For the text-containing cell, return its midpoint in (X, Y) coordinate format. 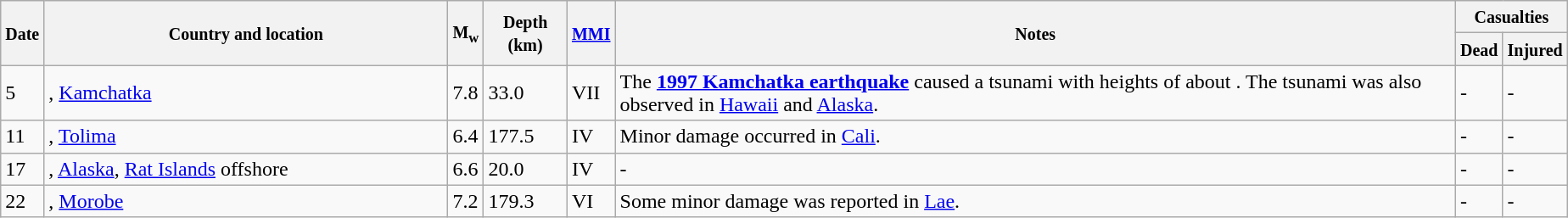
Casualties (1511, 17)
7.8 (466, 93)
MMI (591, 33)
VI (591, 201)
Notes (1035, 33)
Minor damage occurred in Cali. (1035, 137)
7.2 (466, 201)
177.5 (526, 137)
17 (22, 169)
The 1997 Kamchatka earthquake caused a tsunami with heights of about . The tsunami was also observed in Hawaii and Alaska. (1035, 93)
179.3 (526, 201)
VII (591, 93)
, Alaska, Rat Islands offshore (246, 169)
20.0 (526, 169)
11 (22, 137)
Country and location (246, 33)
Mw (466, 33)
22 (22, 201)
Injured (1535, 49)
6.4 (466, 137)
, Kamchatka (246, 93)
, Morobe (246, 201)
, Tolima (246, 137)
Depth (km) (526, 33)
Date (22, 33)
Some minor damage was reported in Lae. (1035, 201)
33.0 (526, 93)
5 (22, 93)
Dead (1479, 49)
6.6 (466, 169)
